Return the (X, Y) coordinate for the center point of the cell that contains the specified text.  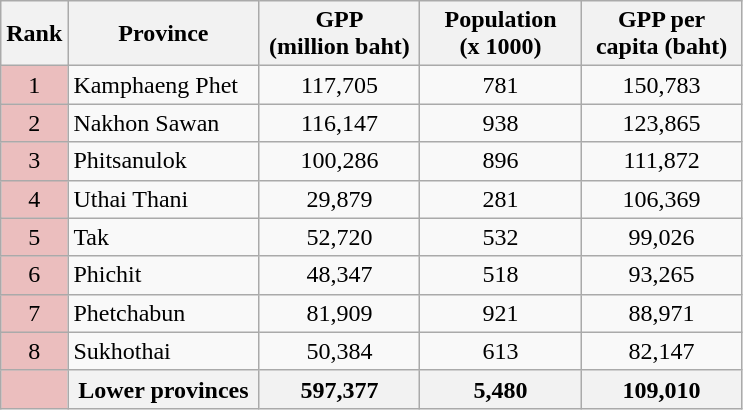
4 (34, 199)
7 (34, 313)
2 (34, 123)
48,347 (340, 275)
281 (500, 199)
52,720 (340, 237)
Province (164, 34)
100,286 (340, 161)
Sukhothai (164, 351)
8 (34, 351)
106,369 (662, 199)
29,879 (340, 199)
781 (500, 85)
123,865 (662, 123)
150,783 (662, 85)
938 (500, 123)
93,265 (662, 275)
50,384 (340, 351)
109,010 (662, 389)
Uthai Thani (164, 199)
GPP per capita (baht) (662, 34)
Kamphaeng Phet (164, 85)
518 (500, 275)
116,147 (340, 123)
5 (34, 237)
Population(x 1000) (500, 34)
532 (500, 237)
117,705 (340, 85)
111,872 (662, 161)
896 (500, 161)
Rank (34, 34)
613 (500, 351)
Phitsanulok (164, 161)
597,377 (340, 389)
82,147 (662, 351)
Phichit (164, 275)
Tak (164, 237)
99,026 (662, 237)
Phetchabun (164, 313)
1 (34, 85)
6 (34, 275)
921 (500, 313)
81,909 (340, 313)
Nakhon Sawan (164, 123)
GPP(million baht) (340, 34)
3 (34, 161)
88,971 (662, 313)
5,480 (500, 389)
Lower provinces (164, 389)
